Capture the cell that displays the provided text and extract its (X, Y) central coordinate. 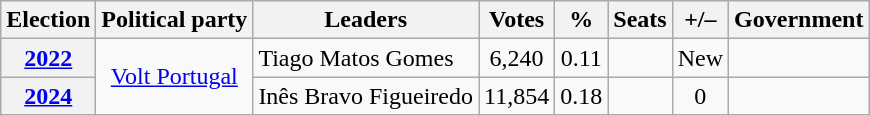
Election (48, 20)
+/– (700, 20)
0 (700, 96)
Government (799, 20)
Volt Portugal (174, 77)
Leaders (366, 20)
Tiago Matos Gomes (366, 58)
% (582, 20)
11,854 (517, 96)
Seats (640, 20)
2024 (48, 96)
Political party (174, 20)
0.11 (582, 58)
2022 (48, 58)
New (700, 58)
6,240 (517, 58)
Votes (517, 20)
0.18 (582, 96)
Inês Bravo Figueiredo (366, 96)
